Return the [X, Y] coordinate for the center point of the cell that contains the specified text.  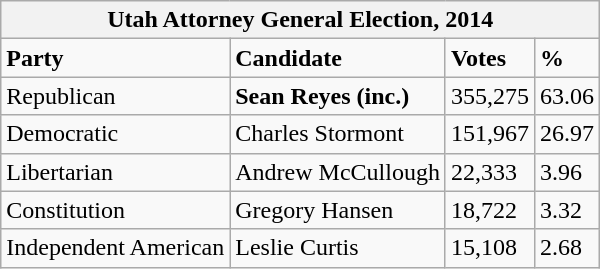
26.97 [568, 134]
Votes [490, 58]
% [568, 58]
2.68 [568, 248]
Leslie Curtis [338, 248]
Constitution [116, 210]
Democratic [116, 134]
18,722 [490, 210]
3.96 [568, 172]
15,108 [490, 248]
Candidate [338, 58]
Andrew McCullough [338, 172]
Gregory Hansen [338, 210]
Charles Stormont [338, 134]
3.32 [568, 210]
Sean Reyes (inc.) [338, 96]
63.06 [568, 96]
355,275 [490, 96]
151,967 [490, 134]
Libertarian [116, 172]
22,333 [490, 172]
Utah Attorney General Election, 2014 [300, 20]
Republican [116, 96]
Independent American [116, 248]
Party [116, 58]
